From the cell containing the given text, extract its center point as [x, y] coordinate. 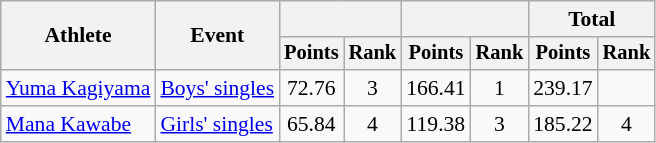
166.41 [436, 88]
Girls' singles [217, 124]
Event [217, 36]
1 [500, 88]
72.76 [311, 88]
Yuma Kagiyama [78, 88]
185.22 [562, 124]
65.84 [311, 124]
239.17 [562, 88]
Mana Kawabe [78, 124]
Boys' singles [217, 88]
119.38 [436, 124]
Athlete [78, 36]
Total [592, 19]
